Find where the given text appears and provide that cell's center as [X, Y] coordinate. 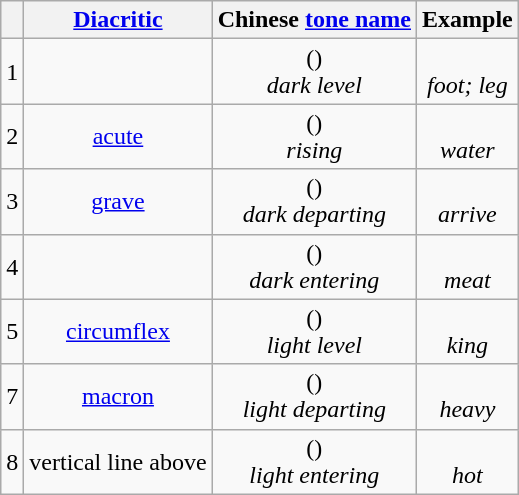
heavy [468, 396]
()light entering [314, 462]
Chinese tone name [314, 20]
5 [12, 332]
7 [12, 396]
2 [12, 136]
foot; leg [468, 72]
arrive [468, 202]
meat [468, 266]
()light level [314, 332]
1 [12, 72]
hot [468, 462]
vertical line above [118, 462]
4 [12, 266]
()light departing [314, 396]
8 [12, 462]
Diacritic [118, 20]
()dark departing [314, 202]
grave [118, 202]
circumflex [118, 332]
3 [12, 202]
Example [468, 20]
acute [118, 136]
king [468, 332]
()dark entering [314, 266]
()dark level [314, 72]
water [468, 136]
()rising [314, 136]
macron [118, 396]
